Provide the [X, Y] coordinate of the cell's center where the given text is located.  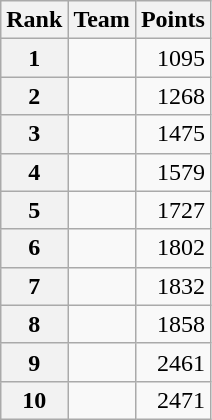
1268 [172, 96]
2 [34, 96]
9 [34, 362]
1579 [172, 172]
7 [34, 286]
1095 [172, 58]
Team [102, 20]
1 [34, 58]
1858 [172, 324]
5 [34, 210]
6 [34, 248]
1475 [172, 134]
2461 [172, 362]
1802 [172, 248]
1832 [172, 286]
Rank [34, 20]
1727 [172, 210]
8 [34, 324]
Points [172, 20]
10 [34, 400]
3 [34, 134]
2471 [172, 400]
4 [34, 172]
